Identify which cell holds the provided text, then report its (X, Y) central coordinate. 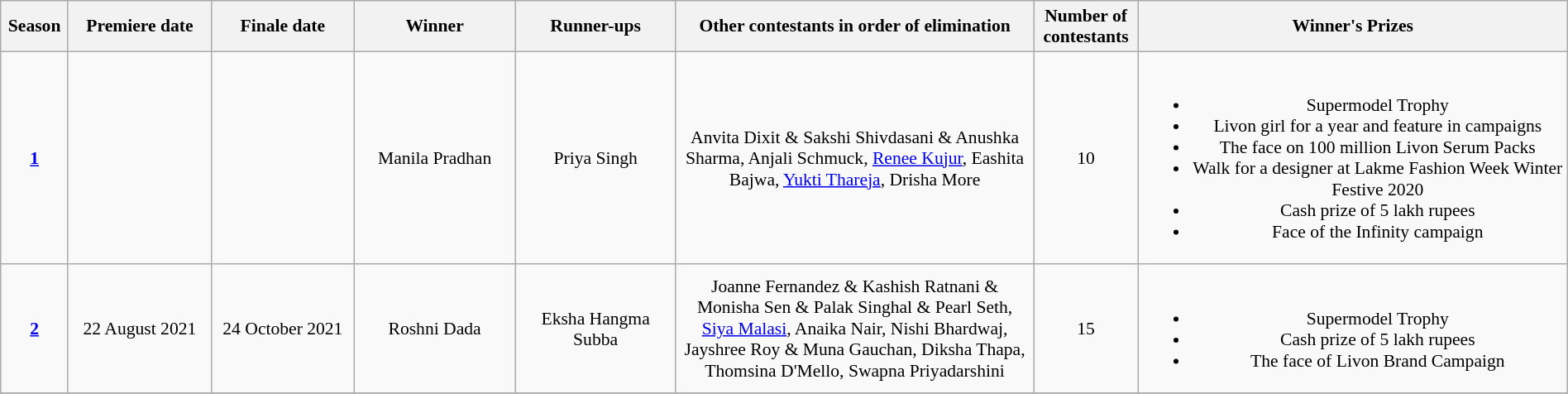
Supermodel TrophyCash prize of 5 lakh rupeesThe face of Livon Brand Campaign (1353, 329)
24 October 2021 (283, 329)
22 August 2021 (139, 329)
Anvita Dixit & Sakshi Shivdasani & Anushka Sharma, Anjali Schmuck, Renee Kujur, Eashita Bajwa, Yukti Thareja, Drisha More (854, 157)
Finale date (283, 26)
Number of contestants (1087, 26)
Winner (435, 26)
2 (35, 329)
Eksha Hangma Subba (595, 329)
Runner-ups (595, 26)
Season (35, 26)
15 (1087, 329)
Premiere date (139, 26)
10 (1087, 157)
Priya Singh (595, 157)
Roshni Dada (435, 329)
Manila Pradhan (435, 157)
Other contestants in order of elimination (854, 26)
Winner's Prizes (1353, 26)
1 (35, 157)
